Locate the cell with the specified text and output its (x, y) center coordinate. 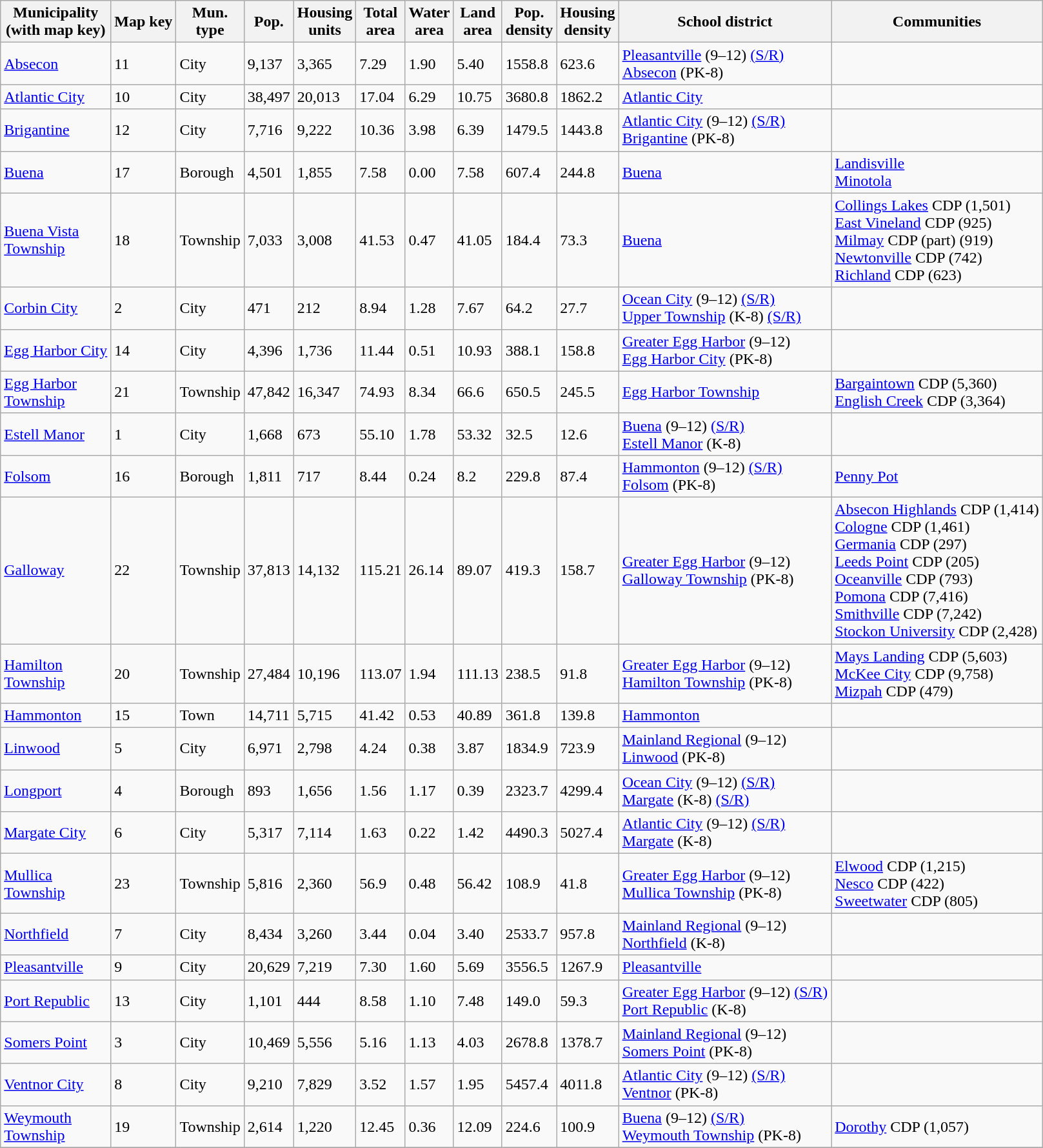
19 (143, 1127)
9,222 (324, 130)
1.57 (430, 1084)
Mainland Regional (9–12)Linwood (PK-8) (725, 749)
Pleasantville (9–12) (S/R)Absecon (PK-8) (725, 63)
Map key (143, 22)
Mays Landing CDP (5,603)McKee City CDP (9,758)Mizpah CDP (479) (937, 674)
0.22 (430, 832)
1.63 (381, 832)
115.21 (381, 570)
LandisvilleMinotola (937, 172)
5 (143, 749)
1,220 (324, 1127)
2678.8 (529, 1043)
Hammonton (9–12) (S/R)Folsom (PK-8) (725, 476)
2533.7 (529, 934)
Buena (9–12) (S/R)Estell Manor (K-8) (725, 434)
1,668 (268, 434)
Atlantic City (9–12) (S/R)Ventnor (PK-8) (725, 1084)
Buena (9–12) (S/R)Weymouth Township (PK-8) (725, 1127)
14,711 (268, 716)
47,842 (268, 392)
0.39 (477, 791)
0.04 (430, 934)
1267.9 (588, 967)
3680.8 (529, 97)
113.07 (381, 674)
7.30 (381, 967)
0.24 (430, 476)
471 (268, 308)
41.05 (477, 240)
12 (143, 130)
100.9 (588, 1127)
32.5 (529, 434)
16,347 (324, 392)
Egg Harbor City (55, 350)
1 (143, 434)
4,396 (268, 350)
1.94 (430, 674)
361.8 (529, 716)
1,101 (268, 1000)
149.0 (529, 1000)
Longport (55, 791)
0.38 (430, 749)
Pop.density (529, 22)
59.3 (588, 1000)
7 (143, 934)
5,317 (268, 832)
1.10 (430, 1000)
9 (143, 967)
12.45 (381, 1127)
4,501 (268, 172)
Greater Egg Harbor (9–12)Egg Harbor City (PK-8) (725, 350)
21 (143, 392)
14 (143, 350)
64.2 (529, 308)
Absecon (55, 63)
27,484 (268, 674)
1479.5 (529, 130)
673 (324, 434)
5027.4 (588, 832)
Corbin City (55, 308)
Mun.type (210, 22)
Mainland Regional (9–12)Somers Point (PK-8) (725, 1043)
11.44 (381, 350)
4 (143, 791)
Estell Manor (55, 434)
957.8 (588, 934)
8,434 (268, 934)
1.60 (430, 967)
13 (143, 1000)
38,497 (268, 97)
18 (143, 240)
89.07 (477, 570)
Housingunits (324, 22)
244.8 (588, 172)
87.4 (588, 476)
1.42 (477, 832)
Buena VistaTownship (55, 240)
9,210 (268, 1084)
Municipality(with map key) (55, 22)
1378.7 (588, 1043)
Atlantic City (9–12) (S/R)Brigantine (PK-8) (725, 130)
0.48 (430, 883)
17.04 (381, 97)
3 (143, 1043)
7,829 (324, 1084)
Egg Harbor Township (725, 392)
5457.4 (529, 1084)
WeymouthTownship (55, 1127)
Brigantine (55, 130)
Greater Egg Harbor (9–12)Galloway Township (PK-8) (725, 570)
3.44 (381, 934)
10,196 (324, 674)
26.14 (430, 570)
444 (324, 1000)
8.94 (381, 308)
1.56 (381, 791)
91.8 (588, 674)
11 (143, 63)
53.32 (477, 434)
245.5 (588, 392)
8.34 (430, 392)
1.95 (477, 1084)
56.42 (477, 883)
108.9 (529, 883)
623.6 (588, 63)
1,736 (324, 350)
Atlantic City (9–12) (S/R)Margate (K-8) (725, 832)
6 (143, 832)
22 (143, 570)
27.7 (588, 308)
Ventnor City (55, 1084)
2,798 (324, 749)
73.3 (588, 240)
5,556 (324, 1043)
4.24 (381, 749)
15 (143, 716)
1834.9 (529, 749)
893 (268, 791)
Collings Lakes CDP (1,501)East Vineland CDP (925)Milmay CDP (part) (919)Newtonville CDP (742)Richland CDP (623) (937, 240)
School district (725, 22)
17 (143, 172)
6.39 (477, 130)
Penny Pot (937, 476)
Landarea (477, 22)
5.69 (477, 967)
717 (324, 476)
Town (210, 716)
7,716 (268, 130)
0.00 (430, 172)
55.10 (381, 434)
1.78 (430, 434)
158.7 (588, 570)
4490.3 (529, 832)
2,360 (324, 883)
184.4 (529, 240)
Galloway (55, 570)
41.8 (588, 883)
HamiltonTownship (55, 674)
41.53 (381, 240)
419.3 (529, 570)
229.8 (529, 476)
Ocean City (9–12) (S/R)Upper Township (K-8) (S/R) (725, 308)
7.67 (477, 308)
66.6 (477, 392)
1,811 (268, 476)
Housingdensity (588, 22)
23 (143, 883)
1.28 (430, 308)
5.40 (477, 63)
Port Republic (55, 1000)
Northfield (55, 934)
Greater Egg Harbor (9–12)Mullica Township (PK-8) (725, 883)
3556.5 (529, 967)
1.17 (430, 791)
607.4 (529, 172)
1558.8 (529, 63)
1,656 (324, 791)
8 (143, 1084)
7,114 (324, 832)
2 (143, 308)
3,008 (324, 240)
723.9 (588, 749)
4.03 (477, 1043)
224.6 (529, 1127)
41.42 (381, 716)
3,260 (324, 934)
3.87 (477, 749)
12.6 (588, 434)
1443.8 (588, 130)
Bargaintown CDP (5,360)English Creek CDP (3,364) (937, 392)
Communities (937, 22)
7,219 (324, 967)
14,132 (324, 570)
2,614 (268, 1127)
3,365 (324, 63)
7.48 (477, 1000)
37,813 (268, 570)
2323.7 (529, 791)
1.13 (430, 1043)
8.2 (477, 476)
Mainland Regional (9–12)Northfield (K-8) (725, 934)
1862.2 (588, 97)
7,033 (268, 240)
10,469 (268, 1043)
Margate City (55, 832)
12.09 (477, 1127)
4299.4 (588, 791)
8.44 (381, 476)
Dorothy CDP (1,057) (937, 1127)
Somers Point (55, 1043)
6,971 (268, 749)
40.89 (477, 716)
Totalarea (381, 22)
388.1 (529, 350)
5,816 (268, 883)
650.5 (529, 392)
139.8 (588, 716)
16 (143, 476)
3.40 (477, 934)
0.36 (430, 1127)
Egg HarborTownship (55, 392)
212 (324, 308)
Pop. (268, 22)
1,855 (324, 172)
10.75 (477, 97)
20 (143, 674)
Ocean City (9–12) (S/R)Margate (K-8) (S/R) (725, 791)
8.58 (381, 1000)
9,137 (268, 63)
0.53 (430, 716)
10 (143, 97)
6.29 (430, 97)
Greater Egg Harbor (9–12) (S/R)Port Republic (K-8) (725, 1000)
MullicaTownship (55, 883)
Elwood CDP (1,215)Nesco CDP (422)Sweetwater CDP (805) (937, 883)
7.29 (381, 63)
4011.8 (588, 1084)
158.8 (588, 350)
Waterarea (430, 22)
1.90 (430, 63)
238.5 (529, 674)
0.51 (430, 350)
111.13 (477, 674)
0.47 (430, 240)
74.93 (381, 392)
10.36 (381, 130)
20,013 (324, 97)
56.9 (381, 883)
5.16 (381, 1043)
Linwood (55, 749)
3.52 (381, 1084)
Greater Egg Harbor (9–12)Hamilton Township (PK-8) (725, 674)
3.98 (430, 130)
Folsom (55, 476)
5,715 (324, 716)
20,629 (268, 967)
10.93 (477, 350)
